Detect which cell encompasses the target text, then output its (x, y) center coordinate. 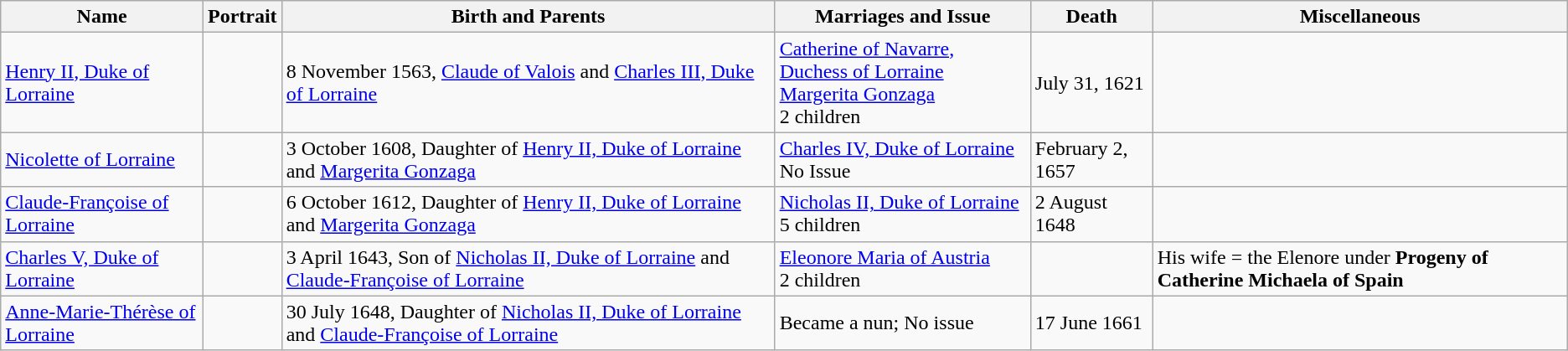
Charles V, Duke of Lorraine (102, 268)
Miscellaneous (1360, 17)
6 October 1612, Daughter of Henry II, Duke of Lorraine and Margerita Gonzaga (528, 214)
Henry II, Duke of Lorraine (102, 82)
2 August 1648 (1091, 214)
February 2, 1657 (1091, 159)
Claude-Françoise of Lorraine (102, 214)
Anne-Marie-Thérèse of Lorraine (102, 323)
3 April 1643, Son of Nicholas II, Duke of Lorraine and Claude-Françoise of Lorraine (528, 268)
3 October 1608, Daughter of Henry II, Duke of Lorraine and Margerita Gonzaga (528, 159)
Charles IV, Duke of LorraineNo Issue (903, 159)
Marriages and Issue (903, 17)
Became a nun; No issue (903, 323)
Name (102, 17)
17 June 1661 (1091, 323)
July 31, 1621 (1091, 82)
30 July 1648, Daughter of Nicholas II, Duke of Lorraine and Claude-Françoise of Lorraine (528, 323)
Nicholas II, Duke of Lorraine5 children (903, 214)
Nicolette of Lorraine (102, 159)
8 November 1563, Claude of Valois and Charles III, Duke of Lorraine (528, 82)
His wife = the Elenore under Progeny of Catherine Michaela of Spain (1360, 268)
Death (1091, 17)
Catherine of Navarre, Duchess of LorraineMargerita Gonzaga2 children (903, 82)
Eleonore Maria of Austria2 children (903, 268)
Portrait (242, 17)
Birth and Parents (528, 17)
